Output the (x, y) coordinate of the center of the cell containing the given text.  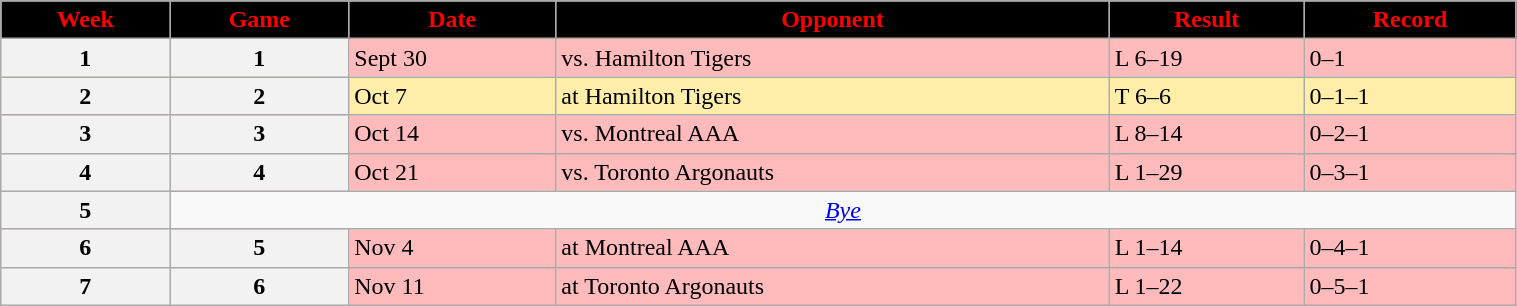
Nov 11 (452, 286)
vs. Toronto Argonauts (832, 172)
L 1–22 (1206, 286)
7 (86, 286)
0–5–1 (1410, 286)
0–4–1 (1410, 248)
Oct 21 (452, 172)
Date (452, 20)
Opponent (832, 20)
Bye (843, 210)
L 6–19 (1206, 58)
Record (1410, 20)
0–3–1 (1410, 172)
0–2–1 (1410, 134)
0–1 (1410, 58)
Oct 14 (452, 134)
Oct 7 (452, 96)
L 1–14 (1206, 248)
Result (1206, 20)
0–1–1 (1410, 96)
at Montreal AAA (832, 248)
L 8–14 (1206, 134)
Game (260, 20)
Week (86, 20)
Sept 30 (452, 58)
vs. Hamilton Tigers (832, 58)
vs. Montreal AAA (832, 134)
at Toronto Argonauts (832, 286)
at Hamilton Tigers (832, 96)
L 1–29 (1206, 172)
T 6–6 (1206, 96)
Nov 4 (452, 248)
